Return the (X, Y) coordinate for the center point of the cell that contains the specified text.  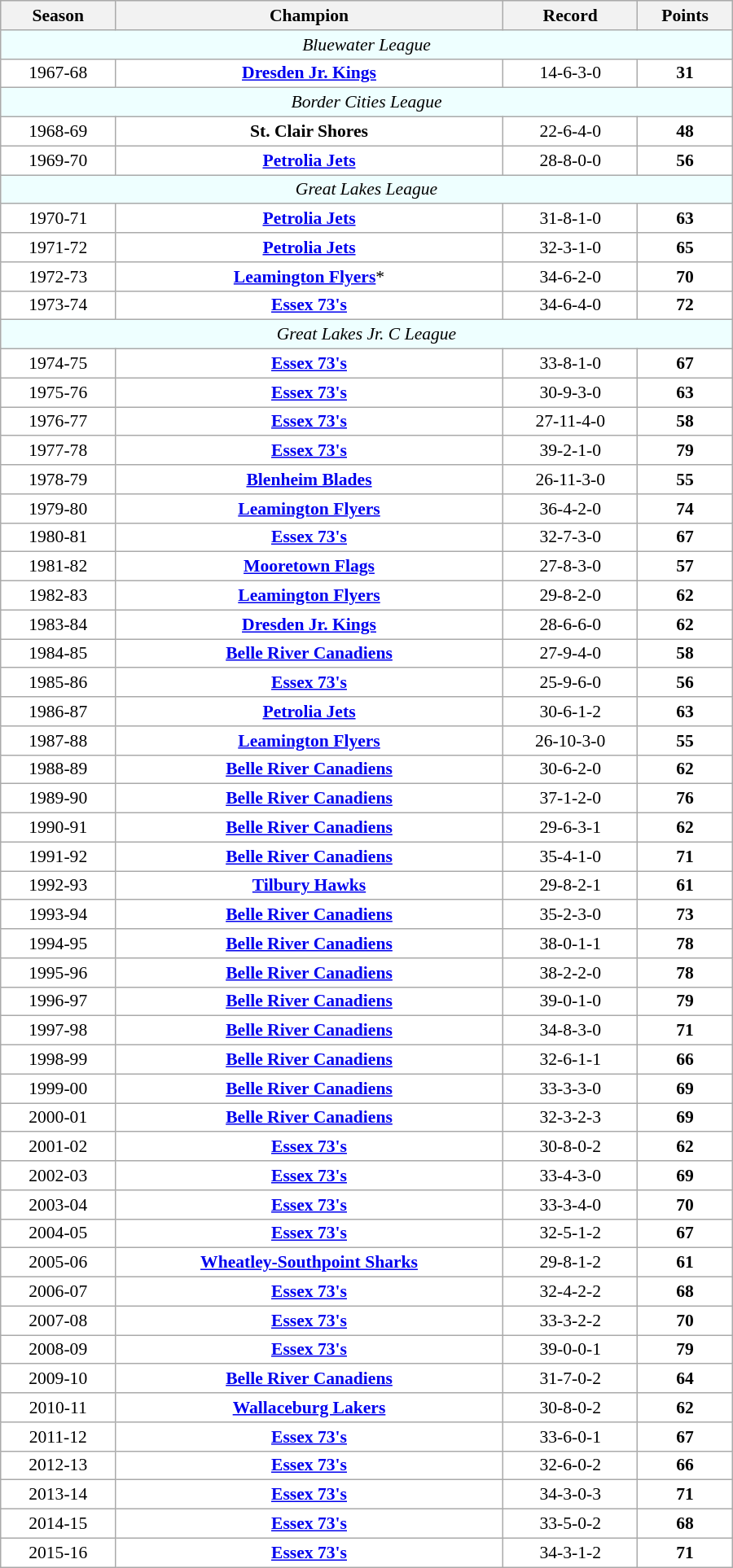
1995-96 (59, 973)
27-9-4-0 (570, 654)
1996-97 (59, 1001)
34-3-1-2 (570, 1553)
1979-80 (59, 509)
1970-71 (59, 219)
1997-98 (59, 1031)
2008-09 (59, 1350)
33-5-0-2 (570, 1524)
33-3-2-2 (570, 1321)
1990-91 (59, 828)
65 (685, 247)
1992-93 (59, 886)
Champion (309, 15)
Blenheim Blades (309, 480)
28-6-6-0 (570, 624)
31 (685, 73)
Great Lakes League (366, 190)
1983-84 (59, 624)
32-5-1-2 (570, 1233)
1999-00 (59, 1088)
32-6-0-2 (570, 1465)
74 (685, 509)
1994-95 (59, 944)
33-4-3-0 (570, 1176)
1988-89 (59, 769)
57 (685, 567)
29-8-1-2 (570, 1263)
1984-85 (59, 654)
Leamington Flyers* (309, 277)
34-3-0-3 (570, 1495)
72 (685, 305)
33-6-0-1 (570, 1437)
1986-87 (59, 712)
1985-86 (59, 683)
34-6-4-0 (570, 305)
1977-78 (59, 451)
37-1-2-0 (570, 799)
33-3-3-0 (570, 1088)
32-3-1-0 (570, 247)
1978-79 (59, 480)
29-8-2-1 (570, 886)
1980-81 (59, 537)
2006-07 (59, 1292)
30-9-3-0 (570, 392)
26-10-3-0 (570, 741)
34-8-3-0 (570, 1031)
2002-03 (59, 1176)
30-6-2-0 (570, 769)
Record (570, 15)
2005-06 (59, 1263)
34-6-2-0 (570, 277)
1974-75 (59, 364)
Wheatley-Southpoint Sharks (309, 1263)
1981-82 (59, 567)
2003-04 (59, 1205)
1973-74 (59, 305)
2004-05 (59, 1233)
26-11-3-0 (570, 480)
36-4-2-0 (570, 509)
27-8-3-0 (570, 567)
48 (685, 132)
1975-76 (59, 392)
2001-02 (59, 1147)
1967-68 (59, 73)
39-2-1-0 (570, 451)
1976-77 (59, 422)
1969-70 (59, 160)
38-2-2-0 (570, 973)
2012-13 (59, 1465)
31-7-0-2 (570, 1379)
1998-99 (59, 1060)
Tilbury Hawks (309, 886)
73 (685, 915)
31-8-1-0 (570, 219)
2014-15 (59, 1524)
30-6-1-2 (570, 712)
2010-11 (59, 1408)
2000-01 (59, 1118)
2015-16 (59, 1553)
35-2-3-0 (570, 915)
76 (685, 799)
2007-08 (59, 1321)
2009-10 (59, 1379)
1971-72 (59, 247)
25-9-6-0 (570, 683)
Great Lakes Jr. C League (366, 335)
1972-73 (59, 277)
29-8-2-0 (570, 596)
2011-12 (59, 1437)
32-4-2-2 (570, 1292)
32-3-2-3 (570, 1118)
14-6-3-0 (570, 73)
39-0-1-0 (570, 1001)
22-6-4-0 (570, 132)
39-0-0-1 (570, 1350)
1991-92 (59, 856)
1993-94 (59, 915)
Points (685, 15)
1982-83 (59, 596)
64 (685, 1379)
Bluewater League (366, 45)
28-8-0-0 (570, 160)
Wallaceburg Lakers (309, 1408)
32-7-3-0 (570, 537)
32-6-1-1 (570, 1060)
29-6-3-1 (570, 828)
27-11-4-0 (570, 422)
Mooretown Flags (309, 567)
1987-88 (59, 741)
2013-14 (59, 1495)
38-0-1-1 (570, 944)
33-3-4-0 (570, 1205)
1989-90 (59, 799)
33-8-1-0 (570, 364)
35-4-1-0 (570, 856)
1968-69 (59, 132)
Season (59, 15)
St. Clair Shores (309, 132)
Border Cities League (366, 103)
